Return [X, Y] of the center of cell containing provided text 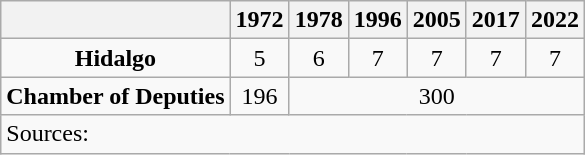
1996 [378, 20]
Sources: [293, 134]
300 [436, 96]
Chamber of Deputies [116, 96]
6 [318, 58]
1972 [260, 20]
2005 [436, 20]
5 [260, 58]
Hidalgo [116, 58]
1978 [318, 20]
2017 [496, 20]
196 [260, 96]
2022 [554, 20]
